Scan for the cell matching the given text and deliver its (x, y) coordinate at center. 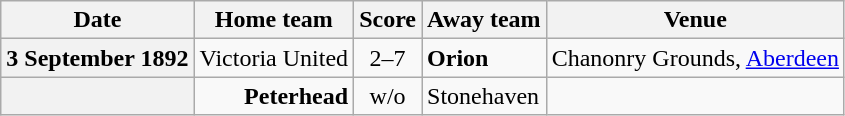
Peterhead (274, 96)
3 September 1892 (98, 58)
2–7 (388, 58)
Venue (695, 20)
Orion (484, 58)
Home team (274, 20)
Away team (484, 20)
Date (98, 20)
Victoria United (274, 58)
Stonehaven (484, 96)
w/o (388, 96)
Chanonry Grounds, Aberdeen (695, 58)
Score (388, 20)
